Provide the [x, y] coordinate of the cell's center where the given text is located.  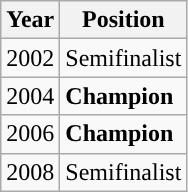
2002 [30, 58]
2008 [30, 172]
Position [124, 20]
2004 [30, 96]
Year [30, 20]
2006 [30, 134]
